Determine the [X, Y] coordinate at the center of the cell enclosing the given text.  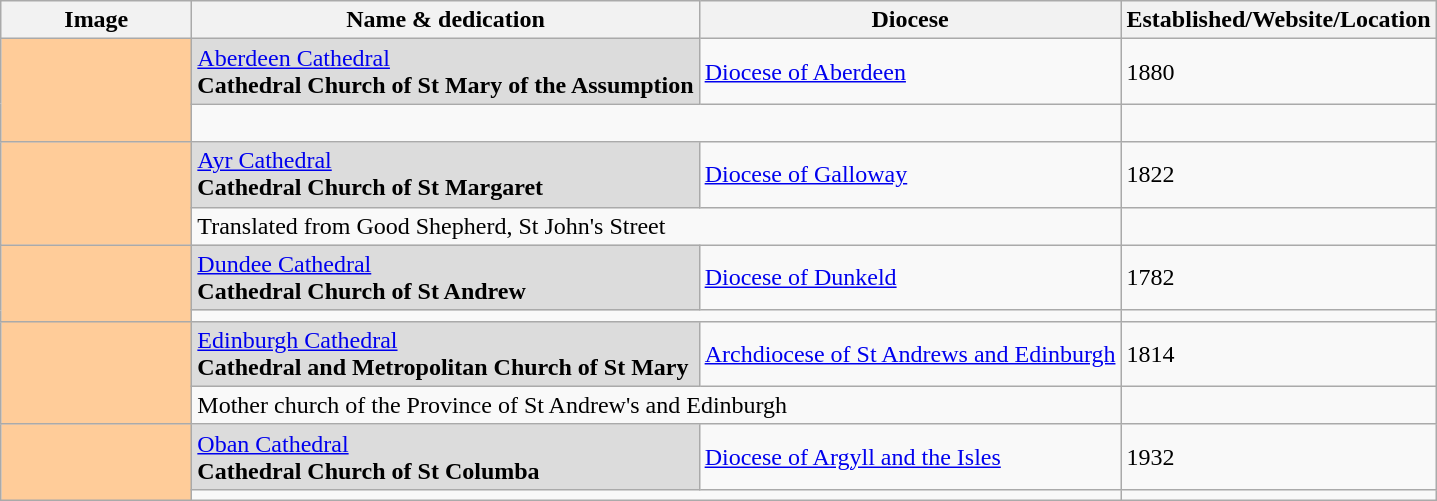
Dundee CathedralCathedral Church of St Andrew [446, 278]
1880 [1278, 72]
Archdiocese of St Andrews and Edinburgh [910, 354]
1822 [1278, 174]
Image [96, 20]
Established/Website/Location [1278, 20]
Diocese [910, 20]
1932 [1278, 456]
Diocese of Aberdeen [910, 72]
Diocese of Argyll and the Isles [910, 456]
1782 [1278, 278]
1814 [1278, 354]
Translated from Good Shepherd, St John's Street [656, 226]
Edinburgh CathedralCathedral and Metropolitan Church of St Mary [446, 354]
Ayr CathedralCathedral Church of St Margaret [446, 174]
Aberdeen CathedralCathedral Church of St Mary of the Assumption [446, 72]
Diocese of Dunkeld [910, 278]
Diocese of Galloway [910, 174]
Name & dedication [446, 20]
Oban CathedralCathedral Church of St Columba [446, 456]
Mother church of the Province of St Andrew's and Edinburgh [656, 405]
